Pinpoint the cell where the given text exists, returning its (x, y) midpoint coordinate. 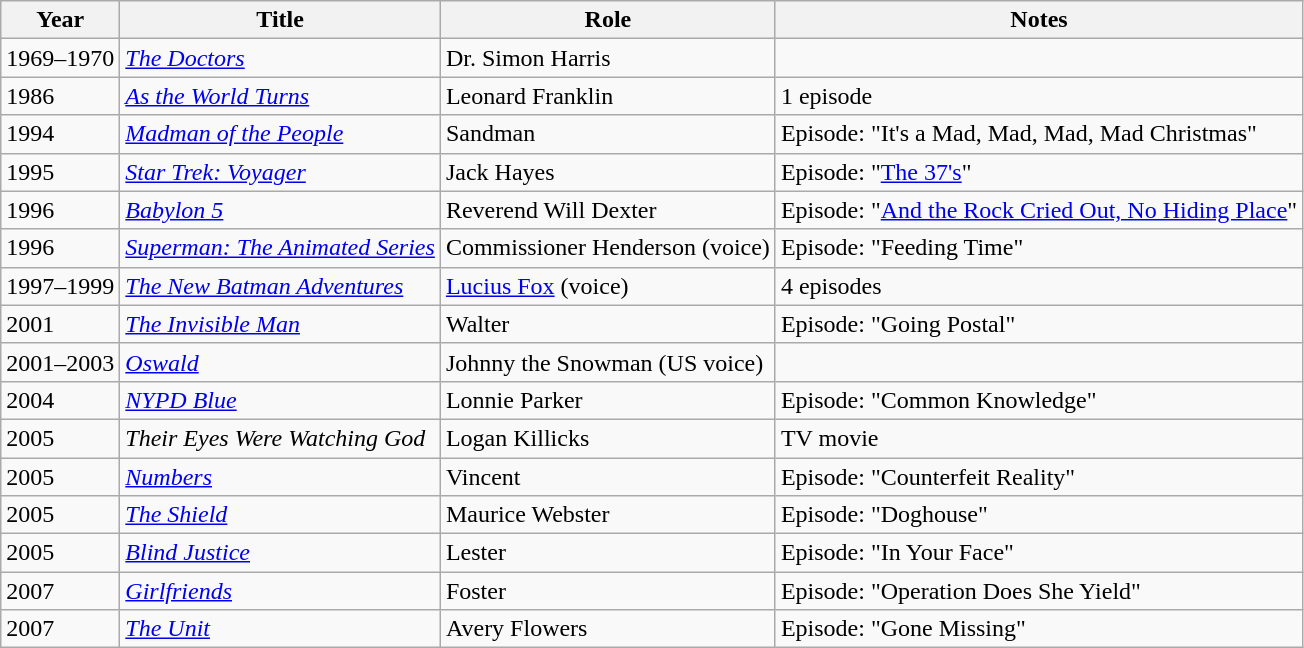
Commissioner Henderson (voice) (608, 248)
Oswald (280, 362)
Notes (1038, 20)
Jack Hayes (608, 172)
1969–1970 (60, 58)
Role (608, 20)
The Invisible Man (280, 324)
1 episode (1038, 96)
Episode: "Counterfeit Reality" (1038, 477)
1994 (60, 134)
Reverend Will Dexter (608, 210)
Episode: "Feeding Time" (1038, 248)
NYPD Blue (280, 400)
Superman: The Animated Series (280, 248)
Star Trek: Voyager (280, 172)
Johnny the Snowman (US voice) (608, 362)
As the World Turns (280, 96)
Foster (608, 591)
Episode: "Doghouse" (1038, 515)
Episode: "Operation Does She Yield" (1038, 591)
The Unit (280, 629)
Leonard Franklin (608, 96)
The Shield (280, 515)
1986 (60, 96)
Episode: "Gone Missing" (1038, 629)
Lucius Fox (voice) (608, 286)
2001 (60, 324)
Title (280, 20)
1997–1999 (60, 286)
Lester (608, 553)
Madman of the People (280, 134)
Episode: "In Your Face" (1038, 553)
Episode: "Going Postal" (1038, 324)
TV movie (1038, 438)
Dr. Simon Harris (608, 58)
2004 (60, 400)
The New Batman Adventures (280, 286)
Episode: "And the Rock Cried Out, No Hiding Place" (1038, 210)
2001–2003 (60, 362)
Vincent (608, 477)
Babylon 5 (280, 210)
Blind Justice (280, 553)
Their Eyes Were Watching God (280, 438)
The Doctors (280, 58)
Logan Killicks (608, 438)
Avery Flowers (608, 629)
1995 (60, 172)
Year (60, 20)
Sandman (608, 134)
Episode: "The 37's" (1038, 172)
Girlfriends (280, 591)
Numbers (280, 477)
Walter (608, 324)
Episode: "It's a Mad, Mad, Mad, Mad Christmas" (1038, 134)
Lonnie Parker (608, 400)
Episode: "Common Knowledge" (1038, 400)
4 episodes (1038, 286)
Maurice Webster (608, 515)
